Pinpoint the cell where the given text exists, returning its (X, Y) midpoint coordinate. 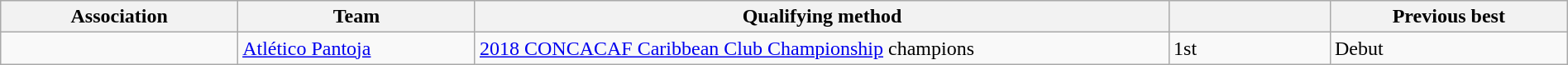
Atlético Pantoja (357, 48)
Team (357, 17)
Previous best (1449, 17)
Association (119, 17)
1st (1250, 48)
2018 CONCACAF Caribbean Club Championship champions (822, 48)
Debut (1449, 48)
Qualifying method (822, 17)
